Scan for the cell matching the given text and deliver its [x, y] coordinate at center. 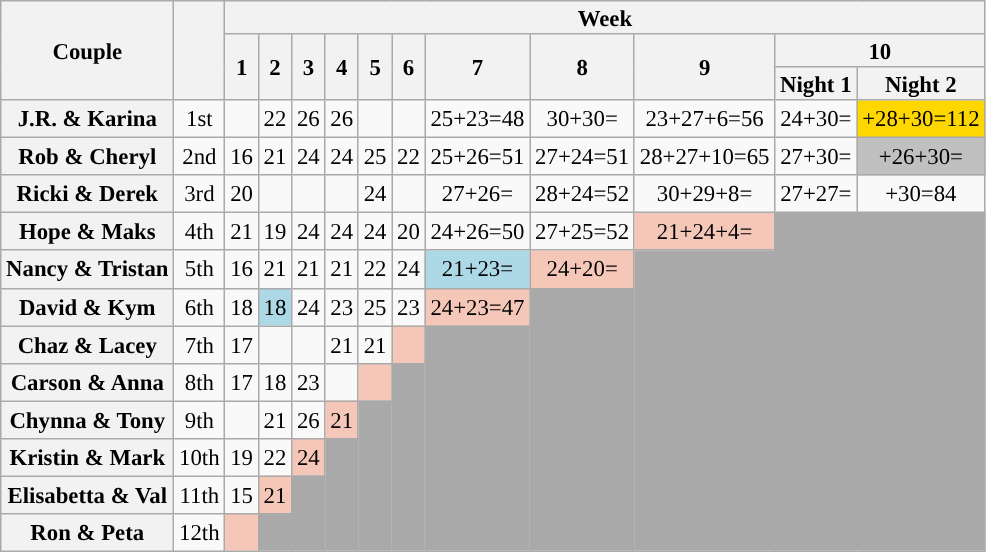
8th [200, 382]
Night 1 [816, 84]
5th [200, 270]
5 [374, 67]
2nd [200, 157]
6 [408, 67]
11th [200, 495]
2 [274, 67]
25+26=51 [478, 157]
25+23=48 [478, 119]
9th [200, 420]
8 [582, 67]
30+30= [582, 119]
27+27= [816, 194]
4 [342, 67]
+26+30= [921, 157]
Ron & Peta [88, 533]
27+25=52 [582, 232]
J.R. & Karina [88, 119]
23+27+6=56 [704, 119]
6th [200, 307]
24+30= [816, 119]
24+20= [582, 270]
3 [308, 67]
1st [200, 119]
28+27+10=65 [704, 157]
10 [880, 50]
Chynna & Tony [88, 420]
21+23= [478, 270]
24+23=47 [478, 307]
Night 2 [921, 84]
7 [478, 67]
Hope & Maks [88, 232]
12th [200, 533]
Kristin & Mark [88, 458]
Rob & Cheryl [88, 157]
Couple [88, 50]
10th [200, 458]
27+26= [478, 194]
Ricki & Derek [88, 194]
15 [242, 495]
24+26=50 [478, 232]
27+24=51 [582, 157]
3rd [200, 194]
+28+30=112 [921, 119]
4th [200, 232]
9 [704, 67]
Week [605, 18]
Chaz & Lacey [88, 345]
28+24=52 [582, 194]
27+30= [816, 157]
30+29+8= [704, 194]
21+24+4= [704, 232]
+30=84 [921, 194]
Elisabetta & Val [88, 495]
1 [242, 67]
Carson & Anna [88, 382]
David & Kym [88, 307]
7th [200, 345]
Nancy & Tristan [88, 270]
